Return [X, Y] of the center of cell containing provided text 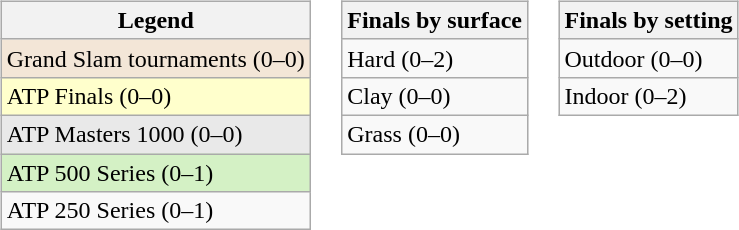
Finals by surface [435, 20]
ATP 500 Series (0–1) [156, 173]
Indoor (0–2) [648, 96]
ATP Masters 1000 (0–0) [156, 134]
Legend [156, 20]
Grass (0–0) [435, 134]
Clay (0–0) [435, 96]
Grand Slam tournaments (0–0) [156, 58]
ATP Finals (0–0) [156, 96]
Hard (0–2) [435, 58]
Outdoor (0–0) [648, 58]
ATP 250 Series (0–1) [156, 211]
Finals by setting [648, 20]
